Return (x, y) of the center of cell containing provided text 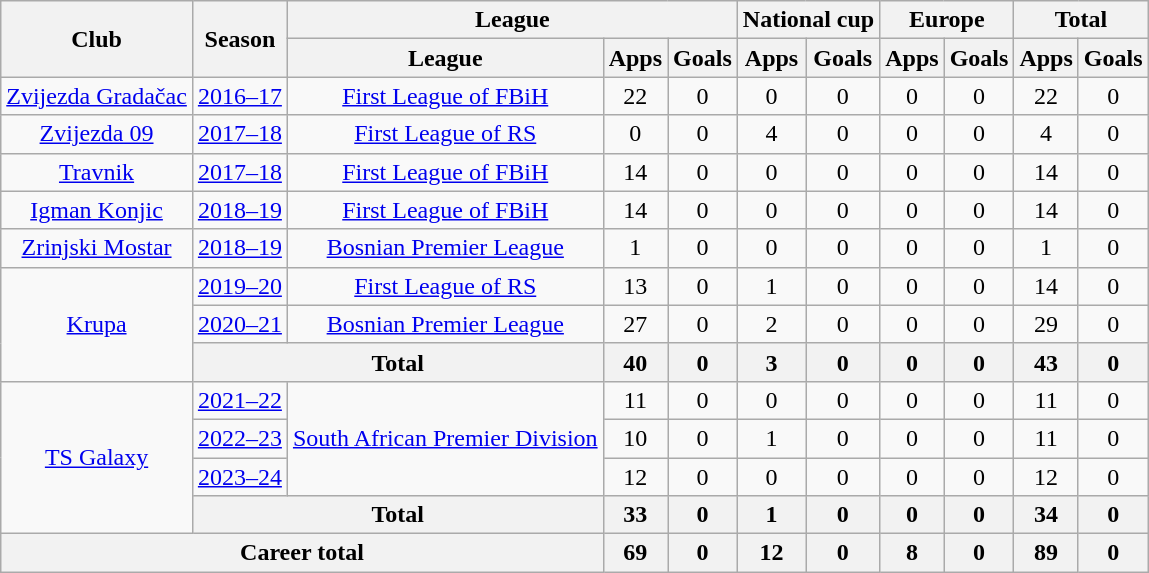
Zvijezda 09 (97, 134)
2021–22 (240, 400)
29 (1046, 324)
Season (240, 39)
Zvijezda Gradačac (97, 96)
2022–23 (240, 438)
10 (635, 438)
2020–21 (240, 324)
13 (635, 286)
40 (635, 362)
2016–17 (240, 96)
27 (635, 324)
TS Galaxy (97, 457)
34 (1046, 515)
Krupa (97, 324)
43 (1046, 362)
Europe (947, 20)
Zrinjski Mostar (97, 248)
2 (771, 324)
South African Premier Division (445, 438)
33 (635, 515)
89 (1046, 553)
Travnik (97, 172)
2019–20 (240, 286)
Career total (302, 553)
3 (771, 362)
2023–24 (240, 477)
Club (97, 39)
National cup (808, 20)
8 (912, 553)
69 (635, 553)
Igman Konjic (97, 210)
